Provide the [x, y] coordinate of the cell's center where the given text is located.  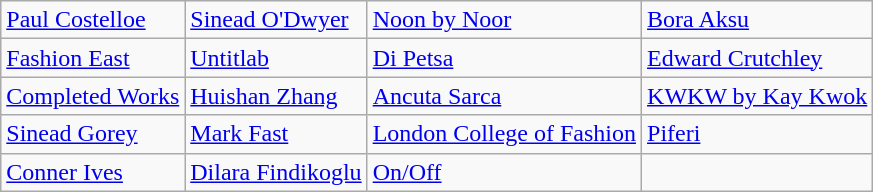
Edward Crutchley [758, 58]
Sinead Gorey [93, 134]
Noon by Noor [504, 20]
Conner Ives [93, 172]
Fashion East [93, 58]
Ancuta Sarca [504, 96]
Mark Fast [276, 134]
Bora Aksu [758, 20]
On/Off [504, 172]
KWKW by Kay Kwok [758, 96]
London College of Fashion [504, 134]
Paul Costelloe [93, 20]
Piferi [758, 134]
Huishan Zhang [276, 96]
Dilara Findikoglu [276, 172]
Untitlab [276, 58]
Di Petsa [504, 58]
Sinead O'Dwyer [276, 20]
Completed Works [93, 96]
